Locate the cell with the specified text and output its (X, Y) center coordinate. 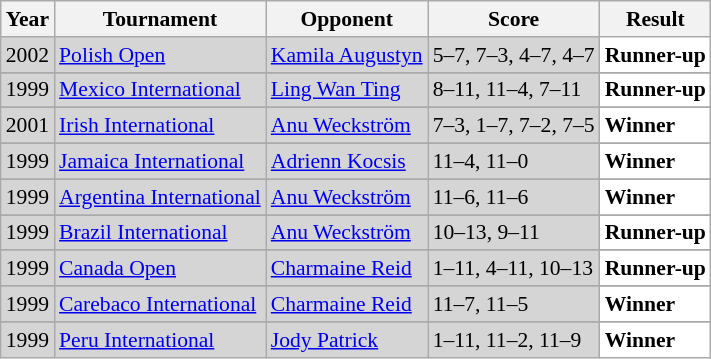
Peru International (160, 340)
Jody Patrick (347, 340)
Mexico International (160, 90)
11–6, 11–6 (514, 197)
Opponent (347, 19)
5–7, 7–3, 4–7, 4–7 (514, 55)
Carebaco International (160, 304)
11–4, 11–0 (514, 162)
Brazil International (160, 233)
Tournament (160, 19)
1–11, 4–11, 10–13 (514, 269)
Jamaica International (160, 162)
7–3, 1–7, 7–2, 7–5 (514, 126)
Canada Open (160, 269)
Irish International (160, 126)
10–13, 9–11 (514, 233)
2001 (28, 126)
Adrienn Kocsis (347, 162)
Ling Wan Ting (347, 90)
1–11, 11–2, 11–9 (514, 340)
Score (514, 19)
11–7, 11–5 (514, 304)
8–11, 11–4, 7–11 (514, 90)
Argentina International (160, 197)
Kamila Augustyn (347, 55)
Polish Open (160, 55)
Result (656, 19)
2002 (28, 55)
Year (28, 19)
